Detect which cell encompasses the target text, then output its [x, y] center coordinate. 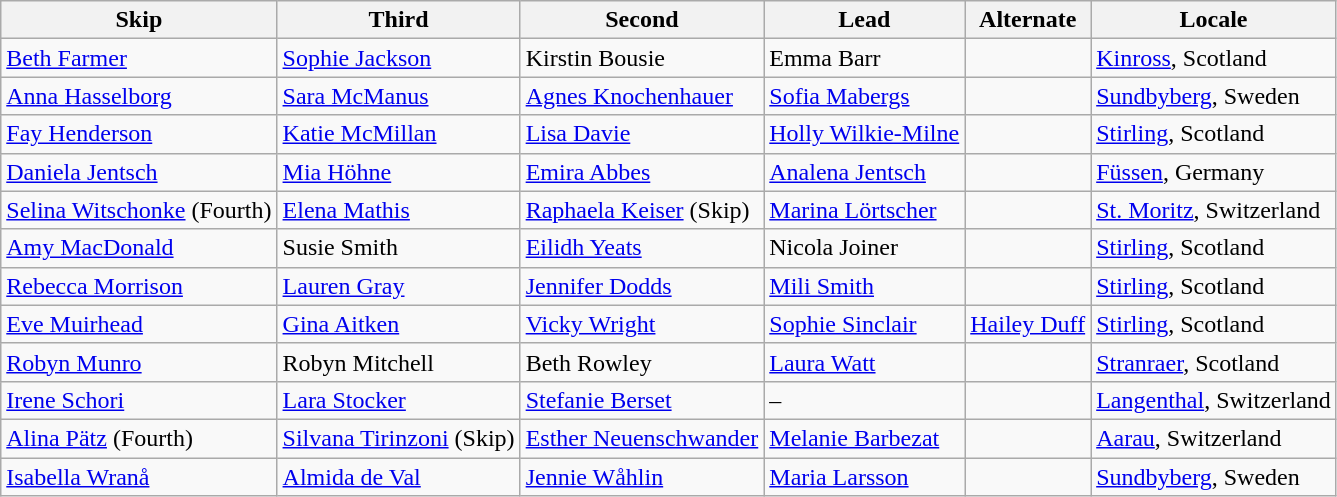
Daniela Jentsch [139, 172]
Analena Jentsch [864, 172]
Jennie Wåhlin [642, 477]
Alina Pätz (Fourth) [139, 438]
Susie Smith [398, 248]
Lead [864, 20]
Maria Larsson [864, 477]
Katie McMillan [398, 134]
Amy MacDonald [139, 248]
Emira Abbes [642, 172]
Aarau, Switzerland [1214, 438]
Agnes Knochenhauer [642, 96]
Melanie Barbezat [864, 438]
Sofia Mabergs [864, 96]
Beth Rowley [642, 362]
Holly Wilkie-Milne [864, 134]
Langenthal, Switzerland [1214, 400]
Hailey Duff [1028, 324]
Emma Barr [864, 58]
St. Moritz, Switzerland [1214, 210]
Kinross, Scotland [1214, 58]
Rebecca Morrison [139, 286]
Skip [139, 20]
– [864, 400]
Jennifer Dodds [642, 286]
Gina Aitken [398, 324]
Selina Witschonke (Fourth) [139, 210]
Vicky Wright [642, 324]
Esther Neuenschwander [642, 438]
Fay Henderson [139, 134]
Raphaela Keiser (Skip) [642, 210]
Eve Muirhead [139, 324]
Marina Lörtscher [864, 210]
Mia Höhne [398, 172]
Locale [1214, 20]
Silvana Tirinzoni (Skip) [398, 438]
Robyn Mitchell [398, 362]
Stefanie Berset [642, 400]
Alternate [1028, 20]
Lisa Davie [642, 134]
Second [642, 20]
Almida de Val [398, 477]
Kirstin Bousie [642, 58]
Beth Farmer [139, 58]
Mili Smith [864, 286]
Irene Schori [139, 400]
Füssen, Germany [1214, 172]
Third [398, 20]
Robyn Munro [139, 362]
Nicola Joiner [864, 248]
Laura Watt [864, 362]
Elena Mathis [398, 210]
Lara Stocker [398, 400]
Eilidh Yeats [642, 248]
Anna Hasselborg [139, 96]
Sophie Jackson [398, 58]
Sophie Sinclair [864, 324]
Sara McManus [398, 96]
Lauren Gray [398, 286]
Isabella Wranå [139, 477]
Stranraer, Scotland [1214, 362]
